Return (x, y) of the center of cell containing provided text 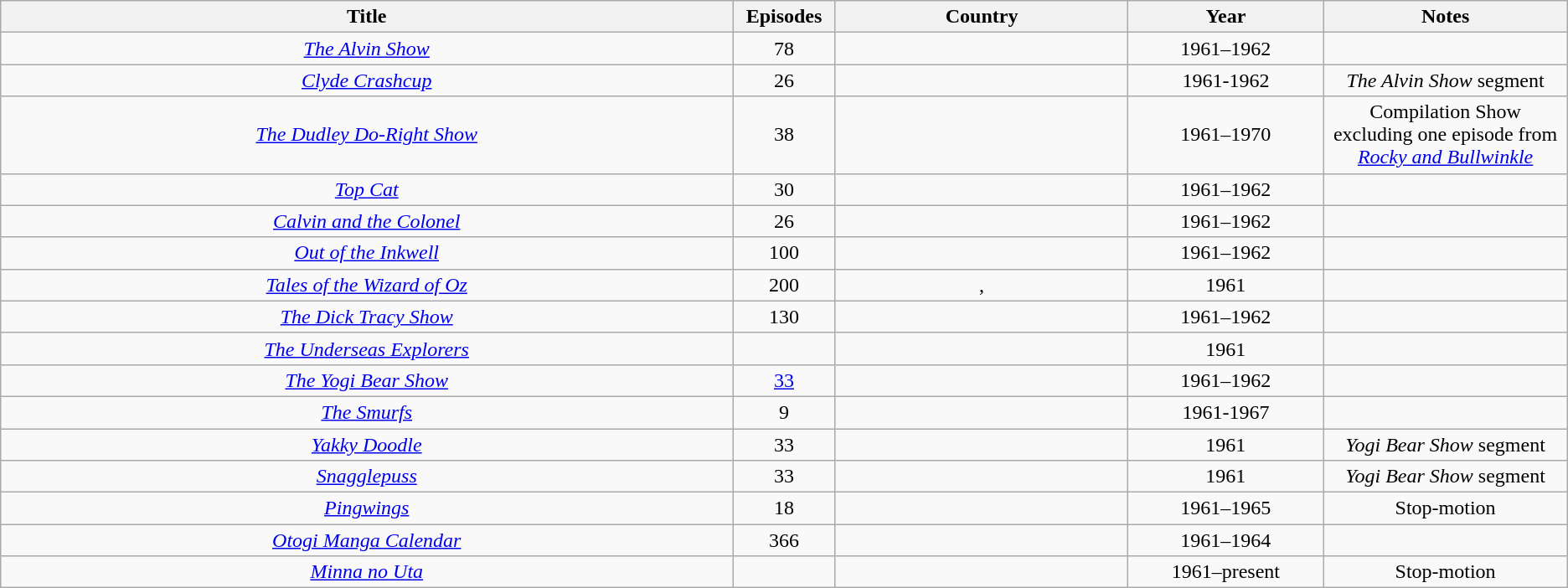
1961-1962 (1226, 80)
Title (367, 17)
1961–1965 (1226, 508)
The Yogi Bear Show (367, 380)
1961–1970 (1226, 135)
Notes (1446, 17)
Pingwings (367, 508)
Otogi Manga Calendar (367, 540)
The Alvin Show segment (1446, 80)
18 (784, 508)
Year (1226, 17)
Tales of the Wizard of Oz (367, 285)
Compilation Show excluding one episode from Rocky and Bullwinkle (1446, 135)
1961-1967 (1226, 412)
Calvin and the Colonel (367, 221)
38 (784, 135)
The Underseas Explorers (367, 348)
Episodes (784, 17)
30 (784, 189)
130 (784, 317)
Yakky Doodle (367, 445)
The Dick Tracy Show (367, 317)
Top Cat (367, 189)
366 (784, 540)
1961–present (1226, 572)
Out of the Inkwell (367, 253)
200 (784, 285)
Clyde Crashcup (367, 80)
78 (784, 49)
, (982, 285)
1961–1964 (1226, 540)
Minna no Uta (367, 572)
The Dudley Do-Right Show (367, 135)
9 (784, 412)
100 (784, 253)
The Smurfs (367, 412)
Country (982, 17)
The Alvin Show (367, 49)
Snagglepuss (367, 477)
